Scan for the cell matching the given text and deliver its (X, Y) coordinate at center. 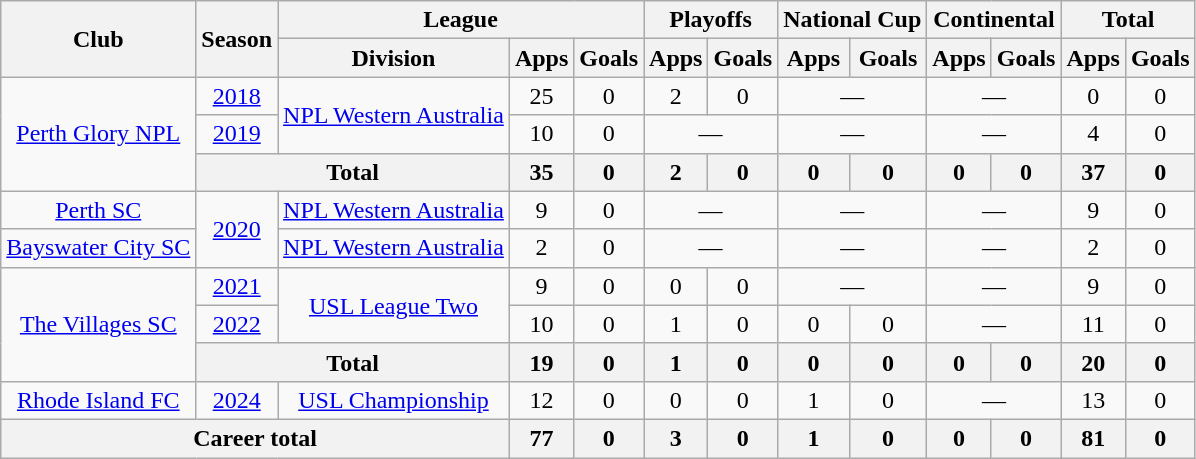
35 (541, 172)
3 (676, 438)
The Villages SC (98, 324)
USL Championship (394, 400)
2019 (237, 134)
Perth Glory NPL (98, 134)
2018 (237, 96)
League (461, 20)
81 (1093, 438)
Season (237, 39)
Career total (256, 438)
2024 (237, 400)
Playoffs (711, 20)
11 (1093, 324)
Division (394, 58)
Club (98, 39)
25 (541, 96)
20 (1093, 362)
13 (1093, 400)
4 (1093, 134)
2022 (237, 324)
Bayswater City SC (98, 248)
77 (541, 438)
Continental (994, 20)
2020 (237, 229)
Perth SC (98, 210)
National Cup (852, 20)
19 (541, 362)
Rhode Island FC (98, 400)
2021 (237, 286)
USL League Two (394, 305)
37 (1093, 172)
12 (541, 400)
